From the cell containing the given text, extract its center point as [X, Y] coordinate. 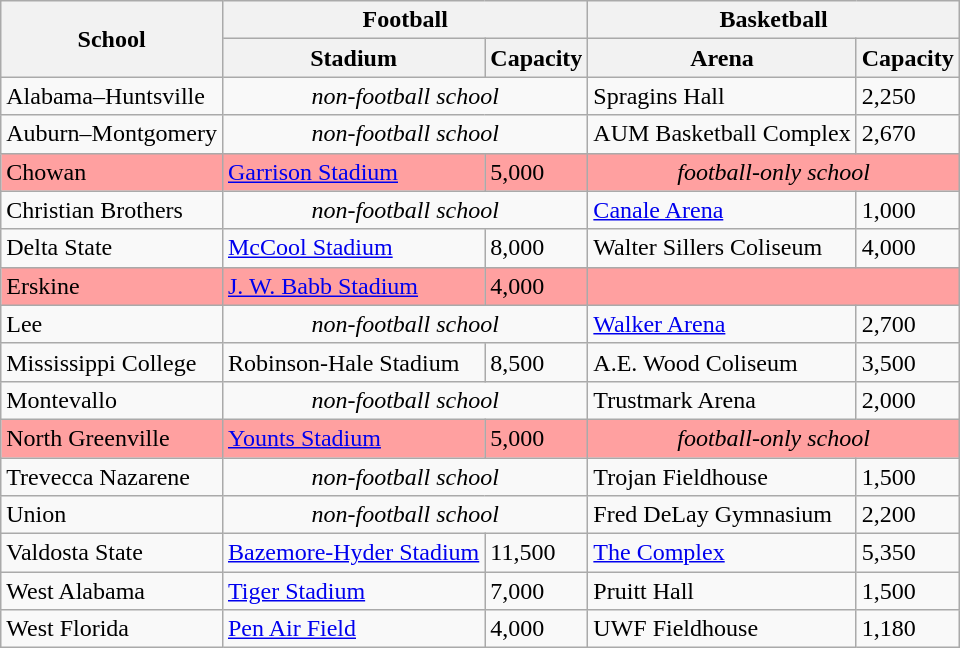
Walter Sillers Coliseum [722, 248]
11,500 [536, 553]
Canale Arena [722, 210]
Lee [112, 324]
1,000 [908, 210]
Montevallo [112, 400]
West Florida [112, 629]
8,000 [536, 248]
West Alabama [112, 591]
Valdosta State [112, 553]
2,000 [908, 400]
Trevecca Nazarene [112, 477]
2,670 [908, 134]
Chowan [112, 172]
1,180 [908, 629]
Auburn–Montgomery [112, 134]
Spragins Hall [722, 96]
Pruitt Hall [722, 591]
J. W. Babb Stadium [353, 286]
Trustmark Arena [722, 400]
Mississippi College [112, 362]
5,350 [908, 553]
3,500 [908, 362]
UWF Fieldhouse [722, 629]
Union [112, 515]
A.E. Wood Coliseum [722, 362]
Bazemore-Hyder Stadium [353, 553]
Walker Arena [722, 324]
Robinson-Hale Stadium [353, 362]
2,700 [908, 324]
McCool Stadium [353, 248]
Football [404, 20]
Pen Air Field [353, 629]
Trojan Fieldhouse [722, 477]
Stadium [353, 58]
2,250 [908, 96]
Garrison Stadium [353, 172]
2,200 [908, 515]
Alabama–Huntsville [112, 96]
7,000 [536, 591]
School [112, 39]
Arena [722, 58]
Younts Stadium [353, 438]
Fred DeLay Gymnasium [722, 515]
Christian Brothers [112, 210]
Delta State [112, 248]
Erskine [112, 286]
North Greenville [112, 438]
Tiger Stadium [353, 591]
Basketball [774, 20]
The Complex [722, 553]
8,500 [536, 362]
AUM Basketball Complex [722, 134]
